Search for the cell housing the specified text and yield its (X, Y) center coordinate. 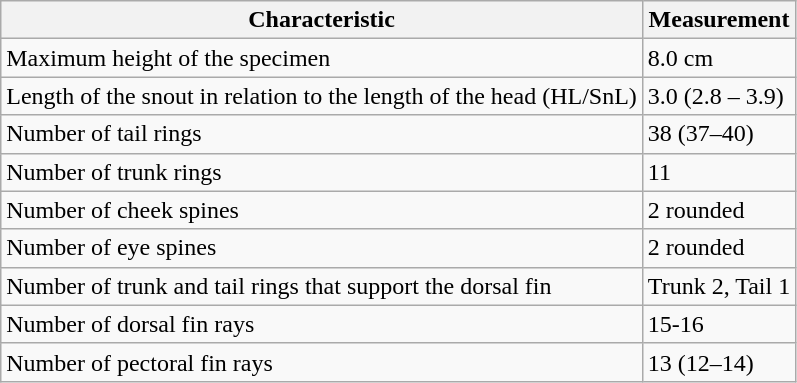
Measurement (718, 20)
8.0 cm (718, 58)
13 (12–14) (718, 362)
Number of trunk rings (322, 172)
Number of cheek spines (322, 210)
15-16 (718, 324)
11 (718, 172)
Number of eye spines (322, 248)
Trunk 2, Tail 1 (718, 286)
Number of pectoral fin rays (322, 362)
Characteristic (322, 20)
Length of the snout in relation to the length of the head (HL/SnL) (322, 96)
38 (37–40) (718, 134)
Number of trunk and tail rings that support the dorsal fin (322, 286)
Maximum height of the specimen (322, 58)
Number of dorsal fin rays (322, 324)
Number of tail rings (322, 134)
3.0 (2.8 – 3.9) (718, 96)
